Find where the given text appears and provide that cell's center as [x, y] coordinate. 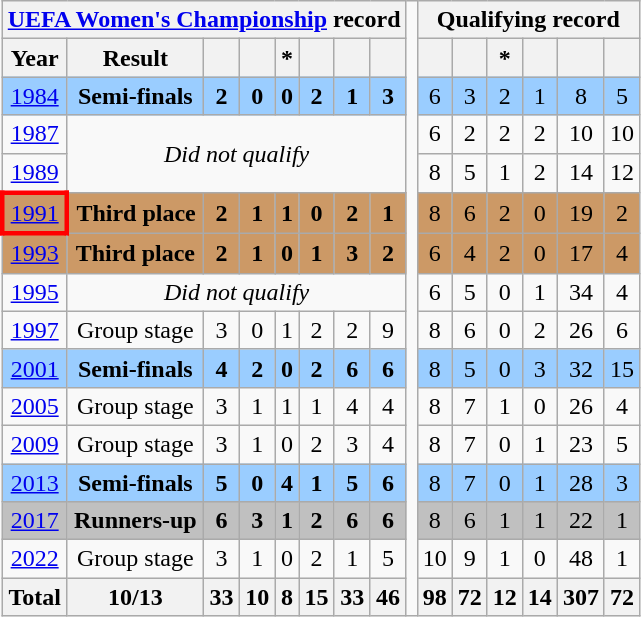
28 [580, 483]
1987 [34, 134]
2009 [34, 444]
UEFA Women's Championship record [204, 20]
17 [580, 254]
23 [580, 444]
22 [580, 521]
1993 [34, 254]
48 [580, 559]
Result [135, 58]
1991 [34, 214]
46 [388, 597]
2017 [34, 521]
2001 [34, 368]
2022 [34, 559]
19 [580, 214]
98 [434, 597]
Runners-up [135, 521]
2013 [34, 483]
1989 [34, 173]
Year [34, 58]
1997 [34, 330]
307 [580, 597]
10/13 [135, 597]
32 [580, 368]
Total [34, 597]
34 [580, 292]
2005 [34, 406]
Qualifying record [528, 20]
1984 [34, 96]
1995 [34, 292]
